Return [x, y] of the center of cell containing provided text 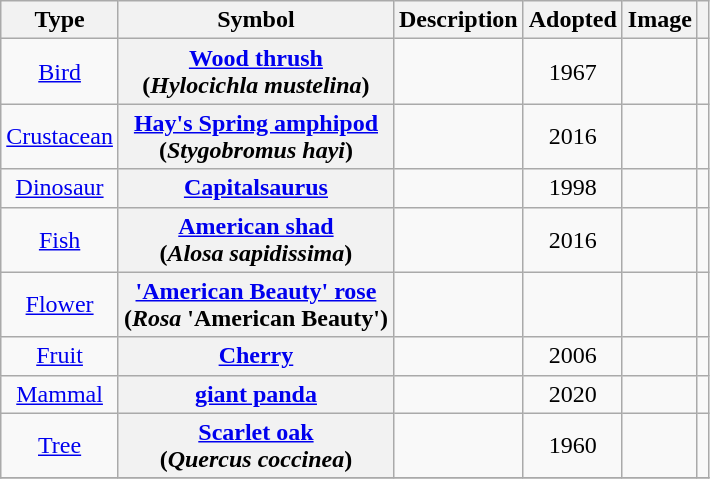
Capitalsaurus [256, 188]
Fish [60, 240]
American shad(Alosa sapidissima) [256, 240]
Symbol [256, 20]
2006 [572, 356]
Fruit [60, 356]
Wood thrush(Hylocichla mustelina) [256, 72]
'American Beauty' rose(Rosa 'American Beauty') [256, 304]
Description [458, 20]
Flower [60, 304]
Scarlet oak(Quercus coccinea) [256, 446]
1960 [572, 446]
Tree [60, 446]
giant panda [256, 394]
Type [60, 20]
1967 [572, 72]
2020 [572, 394]
Hay's Spring amphipod(Stygobromus hayi) [256, 136]
Cherry [256, 356]
Bird [60, 72]
Image [660, 20]
Mammal [60, 394]
Dinosaur [60, 188]
Crustacean [60, 136]
1998 [572, 188]
Adopted [572, 20]
